Find where the given text appears and provide that cell's center as [X, Y] coordinate. 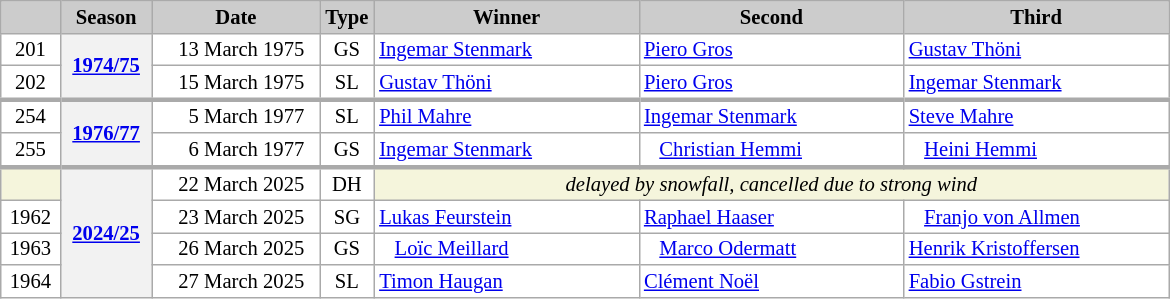
2024/25 [106, 231]
23 March 2025 [236, 216]
Henrik Kristoffersen [1036, 248]
254 [30, 116]
Timon Haugan [506, 280]
1962 [30, 216]
255 [30, 149]
1964 [30, 280]
Phil Mahre [506, 116]
202 [30, 82]
Christian Hemmi [772, 149]
6 March 1977 [236, 149]
15 March 1975 [236, 82]
Raphael Haaser [772, 216]
delayed by snowfall, cancelled due to strong wind [771, 183]
13 March 1975 [236, 49]
Type [348, 16]
Third [1036, 16]
Marco Odermatt [772, 248]
Lukas Feurstein [506, 216]
26 March 2025 [236, 248]
SG [348, 216]
1963 [30, 248]
22 March 2025 [236, 183]
DH [348, 183]
Season [106, 16]
201 [30, 49]
1974/75 [106, 66]
Steve Mahre [1036, 116]
1976/77 [106, 133]
5 March 1977 [236, 116]
Winner [506, 16]
Clément Noël [772, 280]
Heini Hemmi [1036, 149]
Franjo von Allmen [1036, 216]
Second [772, 16]
Fabio Gstrein [1036, 280]
Loïc Meillard [506, 248]
Date [236, 16]
27 March 2025 [236, 280]
